Extract the (x, y) coordinate from the center of the cell holding the provided text.  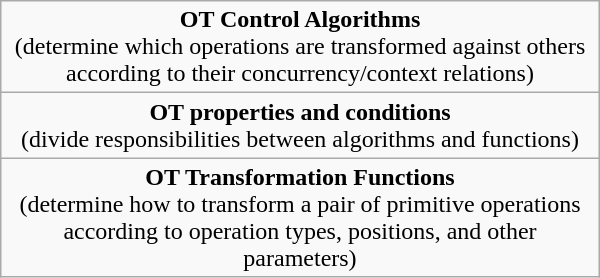
OT Transformation Functions(determine how to transform a pair of primitive operations according to operation types, positions, and other parameters) (300, 218)
OT Control Algorithms(determine which operations are transformed against others according to their concurrency/context relations) (300, 47)
OT properties and conditions(divide responsibilities between algorithms and functions) (300, 126)
